Detect which cell encompasses the target text, then output its (x, y) center coordinate. 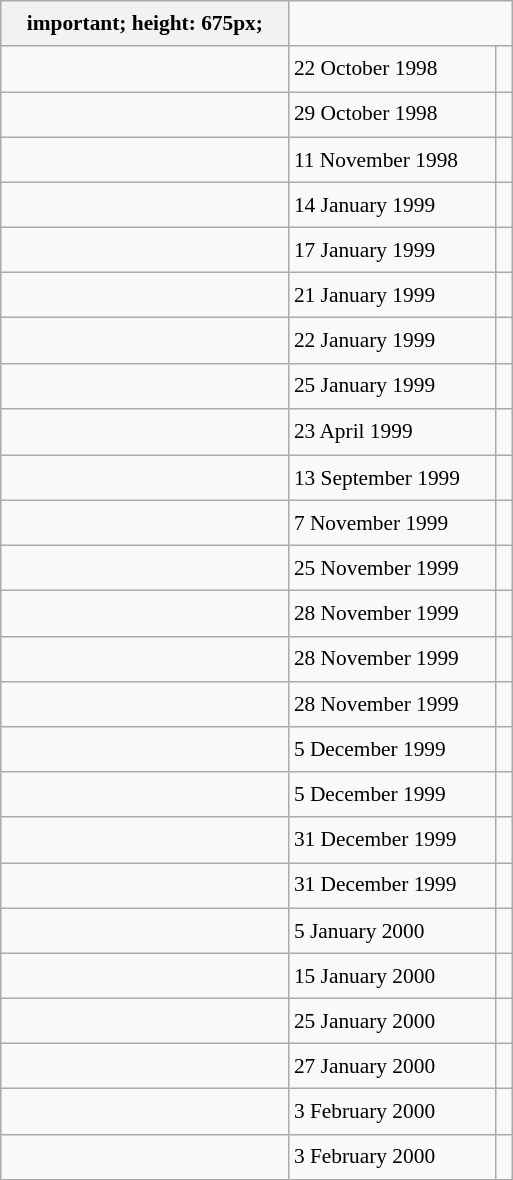
27 January 2000 (392, 1066)
15 January 2000 (392, 976)
important; height: 675px; (145, 24)
25 January 1999 (392, 386)
14 January 1999 (392, 204)
5 January 2000 (392, 930)
21 January 1999 (392, 296)
11 November 1998 (392, 160)
25 January 2000 (392, 1020)
23 April 1999 (392, 432)
7 November 1999 (392, 522)
22 January 1999 (392, 340)
25 November 1999 (392, 568)
13 September 1999 (392, 478)
29 October 1998 (392, 114)
22 October 1998 (392, 68)
17 January 1999 (392, 250)
